Return the [X, Y] coordinate for the center point of the cell that contains the specified text.  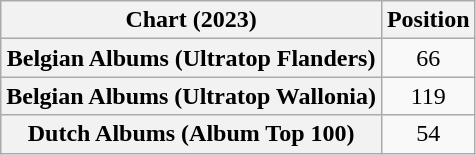
66 [428, 58]
Belgian Albums (Ultratop Flanders) [192, 58]
119 [428, 96]
Belgian Albums (Ultratop Wallonia) [192, 96]
54 [428, 134]
Chart (2023) [192, 20]
Position [428, 20]
Dutch Albums (Album Top 100) [192, 134]
